Return the (x, y) coordinate for the center point of the cell that contains the specified text.  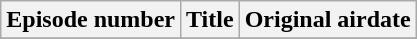
Original airdate (328, 20)
Title (210, 20)
Episode number (91, 20)
